Determine the [x, y] coordinate at the center of the cell enclosing the given text.  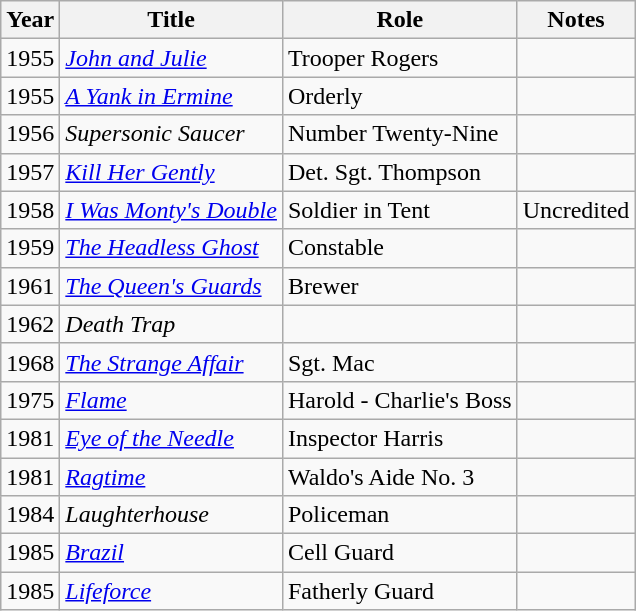
Kill Her Gently [172, 172]
1957 [30, 172]
Role [400, 20]
Lifeforce [172, 591]
Soldier in Tent [400, 210]
Ragtime [172, 477]
1958 [30, 210]
Trooper Rogers [400, 58]
Eye of the Needle [172, 438]
1959 [30, 248]
Policeman [400, 515]
Notes [576, 20]
Orderly [400, 96]
1961 [30, 286]
Laughterhouse [172, 515]
1975 [30, 400]
A Yank in Ermine [172, 96]
Uncredited [576, 210]
Death Trap [172, 324]
Brewer [400, 286]
1968 [30, 362]
The Headless Ghost [172, 248]
The Queen's Guards [172, 286]
Number Twenty-Nine [400, 134]
Constable [400, 248]
Fatherly Guard [400, 591]
I Was Monty's Double [172, 210]
1962 [30, 324]
Sgt. Mac [400, 362]
1984 [30, 515]
Cell Guard [400, 553]
1956 [30, 134]
Title [172, 20]
John and Julie [172, 58]
Det. Sgt. Thompson [400, 172]
The Strange Affair [172, 362]
Brazil [172, 553]
Supersonic Saucer [172, 134]
Inspector Harris [400, 438]
Harold - Charlie's Boss [400, 400]
Flame [172, 400]
Waldo's Aide No. 3 [400, 477]
Year [30, 20]
